Locate the cell with the specified text and output its (X, Y) center coordinate. 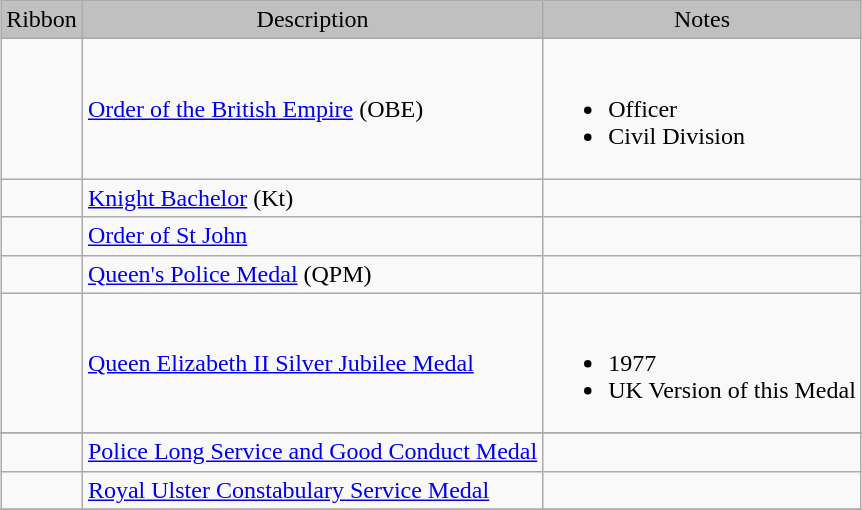
Notes (702, 20)
Royal Ulster Constabulary Service Medal (312, 490)
Queen's Police Medal (QPM) (312, 274)
OfficerCivil Division (702, 109)
Order of St John (312, 236)
1977UK Version of this Medal (702, 363)
Description (312, 20)
Queen Elizabeth II Silver Jubilee Medal (312, 363)
Knight Bachelor (Kt) (312, 198)
Order of the British Empire (OBE) (312, 109)
Police Long Service and Good Conduct Medal (312, 452)
Ribbon (42, 20)
